Extract the (x, y) coordinate from the center of the cell holding the provided text.  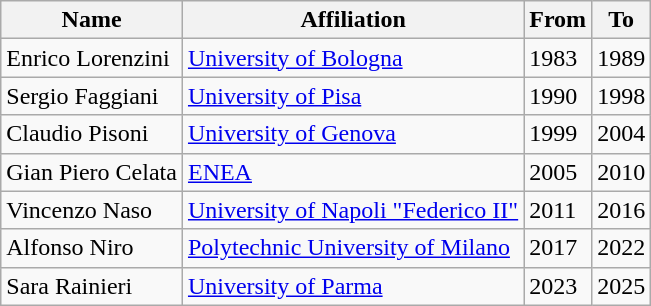
Gian Piero Celata (92, 172)
Sergio Faggiani (92, 96)
University of Pisa (352, 96)
2025 (622, 286)
2005 (558, 172)
ENEA (352, 172)
2017 (558, 248)
From (558, 20)
To (622, 20)
University of Napoli "Federico II" (352, 210)
1999 (558, 134)
1983 (558, 58)
University of Parma (352, 286)
1989 (622, 58)
Polytechnic University of Milano (352, 248)
1990 (558, 96)
2016 (622, 210)
Affiliation (352, 20)
Alfonso Niro (92, 248)
2010 (622, 172)
2011 (558, 210)
2023 (558, 286)
Name (92, 20)
2022 (622, 248)
University of Bologna (352, 58)
Claudio Pisoni (92, 134)
1998 (622, 96)
2004 (622, 134)
Vincenzo Naso (92, 210)
Sara Rainieri (92, 286)
Enrico Lorenzini (92, 58)
University of Genova (352, 134)
